Return [X, Y] of the center of cell containing provided text 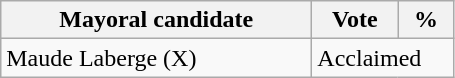
Acclaimed [383, 58]
Vote [355, 20]
Mayoral candidate [156, 20]
Maude Laberge (X) [156, 58]
% [426, 20]
